Determine the [x, y] coordinate at the center of the cell enclosing the given text.  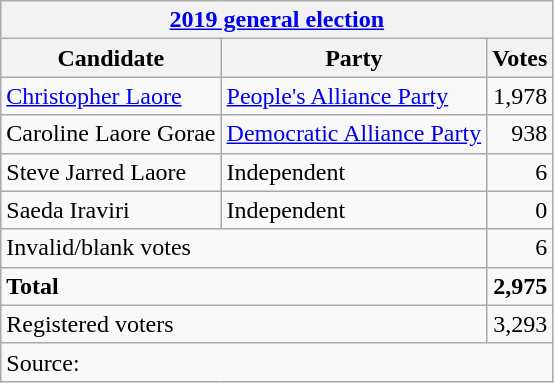
0 [520, 210]
Source: [277, 362]
1,978 [520, 96]
Caroline Laore Gorae [111, 134]
People's Alliance Party [354, 96]
Votes [520, 58]
3,293 [520, 324]
Steve Jarred Laore [111, 172]
Registered voters [244, 324]
Invalid/blank votes [244, 248]
Saeda Iraviri [111, 210]
Christopher Laore [111, 96]
938 [520, 134]
2019 general election [277, 20]
2,975 [520, 286]
Party [354, 58]
Candidate [111, 58]
Total [244, 286]
Democratic Alliance Party [354, 134]
